For the text-containing cell, return its midpoint in [x, y] coordinate format. 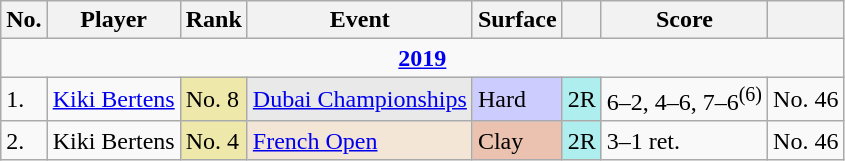
No. 4 [214, 140]
Event [360, 20]
3–1 ret. [684, 140]
Hard [517, 100]
2. [24, 140]
No. [24, 20]
Dubai Championships [360, 100]
French Open [360, 140]
No. 8 [214, 100]
Player [114, 20]
2019 [422, 58]
1. [24, 100]
Score [684, 20]
Rank [214, 20]
Surface [517, 20]
Clay [517, 140]
6–2, 4–6, 7–6(6) [684, 100]
